For the text-containing cell, return its midpoint in (x, y) coordinate format. 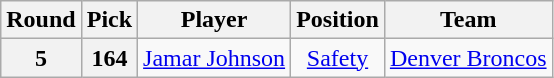
Denver Broncos (468, 58)
Jamar Johnson (214, 58)
5 (41, 58)
Safety (338, 58)
164 (109, 58)
Player (214, 20)
Team (468, 20)
Round (41, 20)
Position (338, 20)
Pick (109, 20)
